Identify which cell holds the provided text, then report its (X, Y) central coordinate. 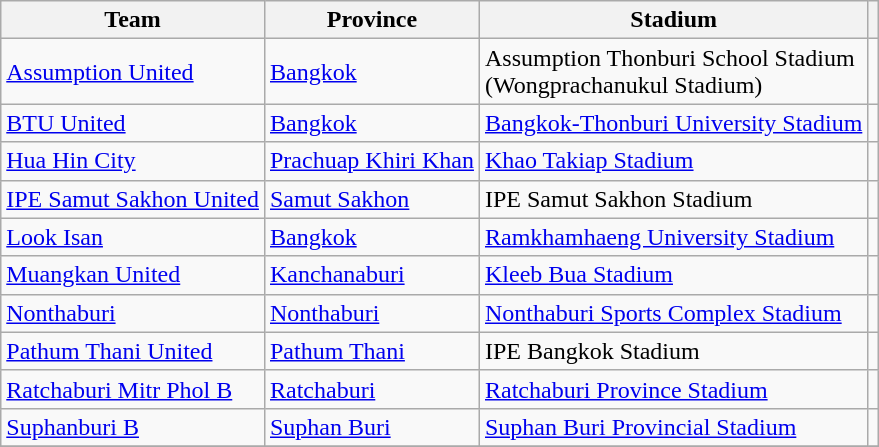
Muangkan United (133, 275)
Ratchaburi Mitr Phol B (133, 389)
Ramkhamhaeng University Stadium (673, 237)
Assumption United (133, 72)
Assumption Thonburi School Stadium(Wongprachanukul Stadium) (673, 72)
Suphan Buri Provincial Stadium (673, 427)
Prachuap Khiri Khan (372, 161)
Khao Takiap Stadium (673, 161)
Hua Hin City (133, 161)
Pathum Thani (372, 351)
Pathum Thani United (133, 351)
IPE Samut Sakhon United (133, 199)
Bangkok-Thonburi University Stadium (673, 123)
Kanchanaburi (372, 275)
Suphan Buri (372, 427)
Samut Sakhon (372, 199)
BTU United (133, 123)
Suphanburi B (133, 427)
Team (133, 20)
IPE Samut Sakhon Stadium (673, 199)
Kleeb Bua Stadium (673, 275)
Ratchaburi (372, 389)
IPE Bangkok Stadium (673, 351)
Look Isan (133, 237)
Province (372, 20)
Ratchaburi Province Stadium (673, 389)
Stadium (673, 20)
Nonthaburi Sports Complex Stadium (673, 313)
